Output the (X, Y) coordinate of the center of the cell containing the given text.  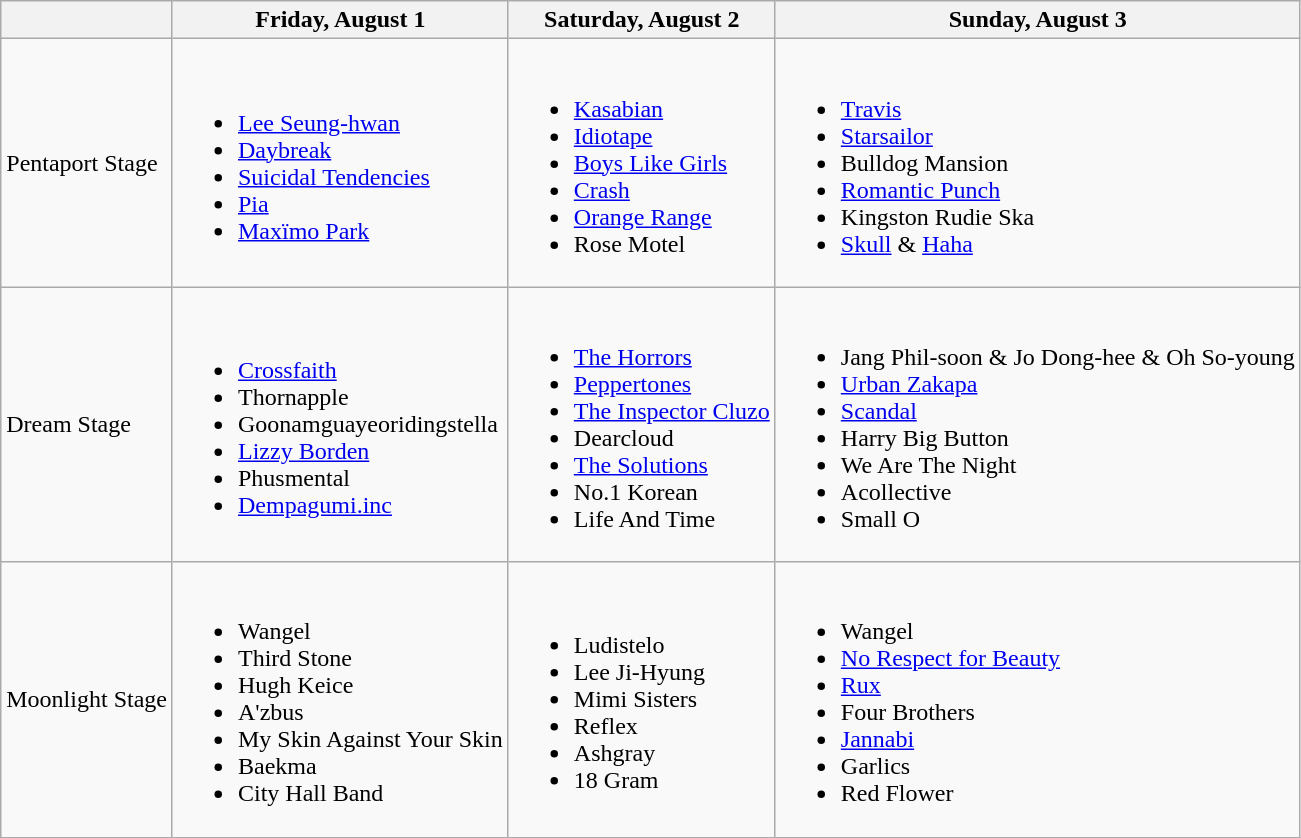
Dream Stage (87, 424)
WangelNo Respect for BeautyRuxFour BrothersJannabiGarlicsRed Flower (1038, 700)
LudisteloLee Ji-HyungMimi SistersReflexAshgray18 Gram (642, 700)
TravisStarsailorBulldog MansionRomantic PunchKingston Rudie SkaSkull & Haha (1038, 163)
Jang Phil-soon & Jo Dong-hee & Oh So-youngUrban ZakapaScandalHarry Big ButtonWe Are The NightAcollectiveSmall O (1038, 424)
The HorrorsPeppertonesThe Inspector CluzoDearcloudThe SolutionsNo.1 KoreanLife And Time (642, 424)
Saturday, August 2 (642, 20)
Friday, August 1 (340, 20)
Lee Seung-hwanDaybreakSuicidal TendenciesPiaMaxïmo Park (340, 163)
Pentaport Stage (87, 163)
Sunday, August 3 (1038, 20)
WangelThird StoneHugh KeiceA'zbusMy Skin Against Your SkinBaekmaCity Hall Band (340, 700)
Moonlight Stage (87, 700)
KasabianIdiotapeBoys Like GirlsCrashOrange RangeRose Motel (642, 163)
CrossfaithThornappleGoonamguayeoridingstellaLizzy BordenPhusmentalDempagumi.inc (340, 424)
